Output the (x, y) coordinate of the center of the cell containing the given text.  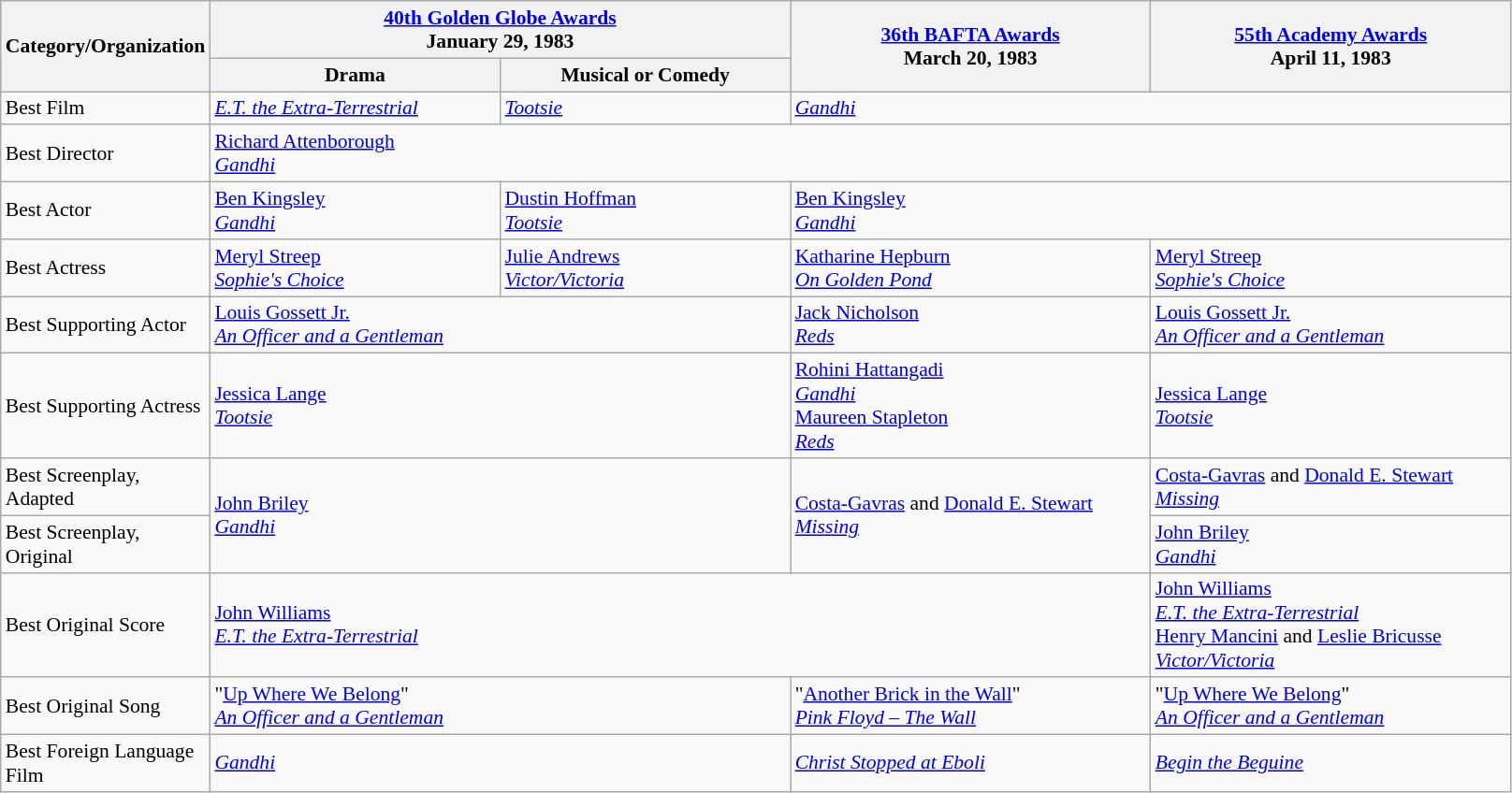
Jack NicholsonReds (971, 325)
55th Academy AwardsApril 11, 1983 (1330, 47)
40th Golden Globe AwardsJanuary 29, 1983 (500, 30)
Richard AttenboroughGandhi (860, 153)
Julie AndrewsVictor/Victoria (645, 267)
E.T. the Extra-Terrestrial (355, 108)
John WilliamsE.T. the Extra-TerrestrialHenry Mancini and Leslie BricusseVictor/Victoria (1330, 625)
Begin the Beguine (1330, 763)
Best Actor (106, 211)
Drama (355, 75)
Best Actress (106, 267)
Best Film (106, 108)
Christ Stopped at Eboli (971, 763)
Best Screenplay, Adapted (106, 486)
Tootsie (645, 108)
Rohini HattangadiGandhiMaureen StapletonReds (971, 406)
Musical or Comedy (645, 75)
Best Director (106, 153)
Category/Organization (106, 47)
Best Original Score (106, 625)
Best Supporting Actress (106, 406)
Best Foreign Language Film (106, 763)
Best Supporting Actor (106, 325)
"Another Brick in the Wall"Pink Floyd – The Wall (971, 707)
John WilliamsE.T. the Extra-Terrestrial (679, 625)
Best Original Song (106, 707)
Dustin HoffmanTootsie (645, 211)
Best Screenplay, Original (106, 544)
36th BAFTA AwardsMarch 20, 1983 (971, 47)
Katharine HepburnOn Golden Pond (971, 267)
